Search for the cell housing the specified text and yield its [x, y] center coordinate. 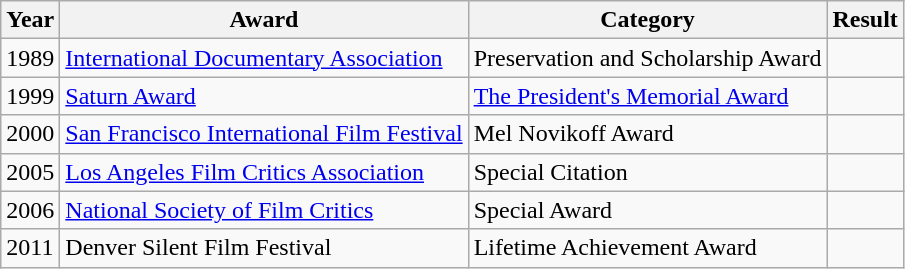
San Francisco International Film Festival [264, 134]
Mel Novikoff Award [648, 134]
Lifetime Achievement Award [648, 248]
Category [648, 20]
Special Award [648, 210]
2000 [30, 134]
1989 [30, 58]
Saturn Award [264, 96]
Year [30, 20]
2006 [30, 210]
2011 [30, 248]
1999 [30, 96]
Award [264, 20]
Special Citation [648, 172]
The President's Memorial Award [648, 96]
Denver Silent Film Festival [264, 248]
Preservation and Scholarship Award [648, 58]
National Society of Film Critics [264, 210]
Los Angeles Film Critics Association [264, 172]
Result [865, 20]
2005 [30, 172]
International Documentary Association [264, 58]
